Output the (X, Y) coordinate of the center of the cell containing the given text.  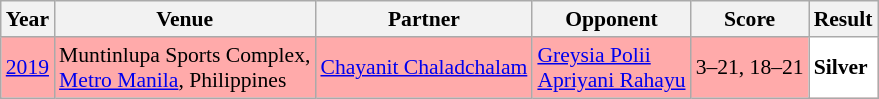
Muntinlupa Sports Complex,Metro Manila, Philippines (184, 68)
Score (750, 19)
Year (28, 19)
3–21, 18–21 (750, 68)
Chayanit Chaladchalam (424, 68)
Opponent (611, 19)
Partner (424, 19)
Result (844, 19)
2019 (28, 68)
Silver (844, 68)
Venue (184, 19)
Greysia Polii Apriyani Rahayu (611, 68)
